Return [x, y] of the center of cell containing provided text 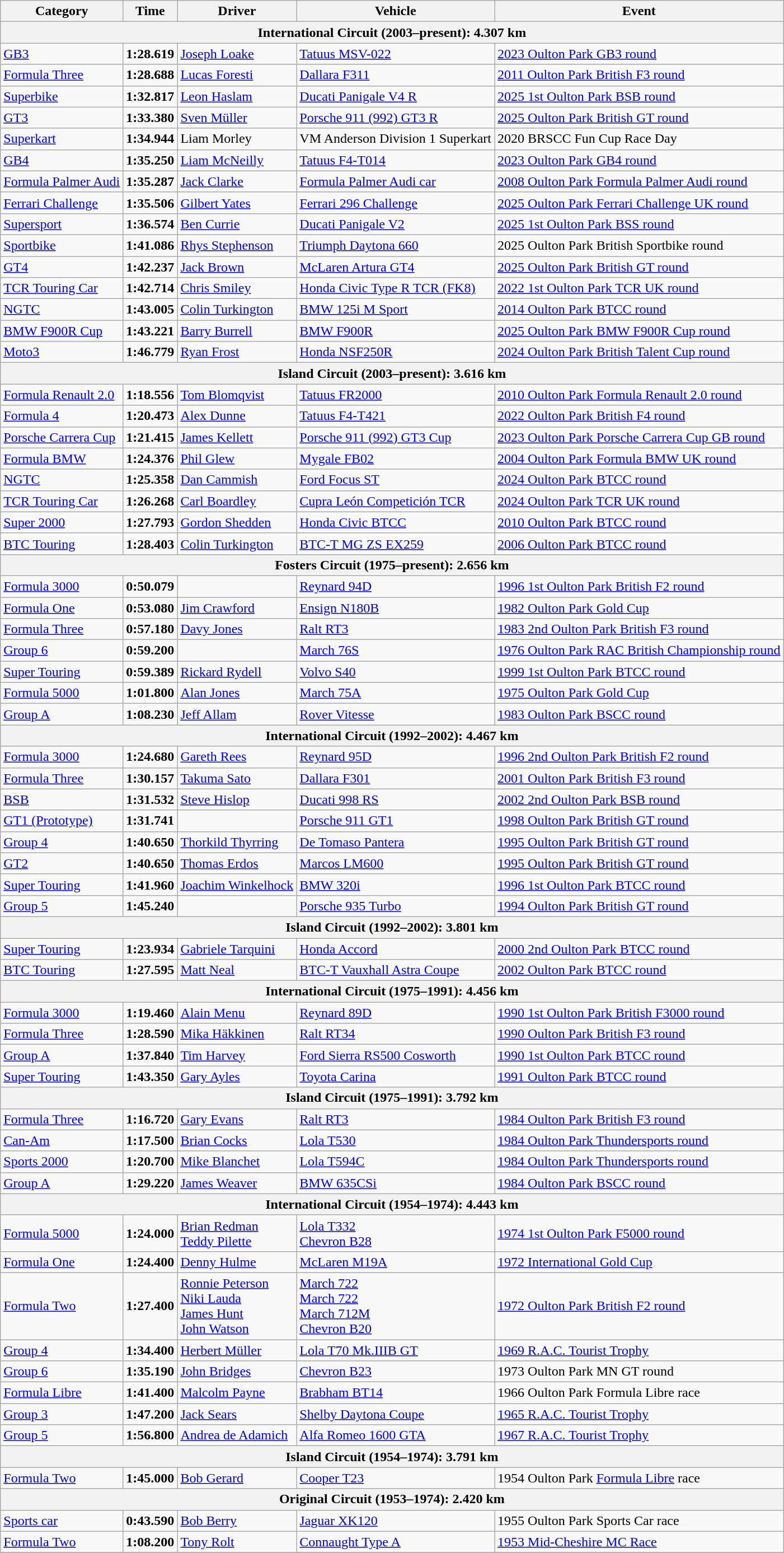
1994 Oulton Park British GT round [639, 906]
Gary Evans [237, 1119]
2023 Oulton Park GB3 round [639, 54]
2002 2nd Oulton Park BSB round [639, 799]
1991 Oulton Park BTCC round [639, 1077]
Jack Sears [237, 1414]
2002 Oulton Park BTCC round [639, 970]
Porsche Carrera Cup [62, 437]
1982 Oulton Park Gold Cup [639, 607]
2024 Oulton Park TCR UK round [639, 501]
0:50.079 [150, 586]
Ronnie PetersonNiki LaudaJames HuntJohn Watson [237, 1306]
1:27.793 [150, 522]
2023 Oulton Park GB4 round [639, 160]
BSB [62, 799]
GT3 [62, 118]
1:25.358 [150, 480]
GT1 (Prototype) [62, 821]
1998 Oulton Park British GT round [639, 821]
2020 BRSCC Fun Cup Race Day [639, 139]
International Circuit (2003–present): 4.307 km [392, 32]
BMW 125i M Sport [396, 310]
2025 Oulton Park BMW F900R Cup round [639, 331]
1:31.532 [150, 799]
2001 Oulton Park British F3 round [639, 778]
Ducati 998 RS [396, 799]
Rhys Stephenson [237, 245]
Herbert Müller [237, 1350]
2011 Oulton Park British F3 round [639, 75]
Marcos LM600 [396, 863]
Dallara F311 [396, 75]
Porsche 911 (992) GT3 Cup [396, 437]
1975 Oulton Park Gold Cup [639, 693]
1:24.400 [150, 1262]
Formula Libre [62, 1393]
0:53.080 [150, 607]
1:32.817 [150, 96]
1996 1st Oulton Park British F2 round [639, 586]
Cooper T23 [396, 1478]
1:35.506 [150, 203]
March 75A [396, 693]
2024 Oulton Park British Talent Cup round [639, 352]
Porsche 935 Turbo [396, 906]
1965 R.A.C. Tourist Trophy [639, 1414]
Porsche 911 GT1 [396, 821]
Honda Civic BTCC [396, 522]
Moto3 [62, 352]
1:27.400 [150, 1306]
Tom Blomqvist [237, 395]
1:43.005 [150, 310]
Bob Gerard [237, 1478]
Lola T70 Mk.IIIB GT [396, 1350]
Ford Sierra RS500 Cosworth [396, 1055]
1:41.960 [150, 885]
Reynard 89D [396, 1013]
1973 Oulton Park MN GT round [639, 1372]
1955 Oulton Park Sports Car race [639, 1521]
1:43.221 [150, 331]
1983 Oulton Park BSCC round [639, 714]
Formula BMW [62, 459]
Honda Civic Type R TCR (FK8) [396, 288]
Volvo S40 [396, 672]
2025 1st Oulton Park BSB round [639, 96]
Joachim Winkelhock [237, 885]
Davy Jones [237, 629]
McLaren M19A [396, 1262]
1:20.473 [150, 416]
1:28.688 [150, 75]
Porsche 911 (992) GT3 R [396, 118]
Alain Menu [237, 1013]
Barry Burrell [237, 331]
Alfa Romeo 1600 GTA [396, 1435]
Jaguar XK120 [396, 1521]
Gilbert Yates [237, 203]
Event [639, 11]
Ferrari Challenge [62, 203]
2025 1st Oulton Park BSS round [639, 224]
Tatuus F4-T421 [396, 416]
1976 Oulton Park RAC British Championship round [639, 651]
Tatuus FR2000 [396, 395]
1:34.400 [150, 1350]
International Circuit (1992–2002): 4.467 km [392, 736]
2014 Oulton Park BTCC round [639, 310]
Ralt RT34 [396, 1034]
Brian RedmanTeddy Pilette [237, 1233]
Gareth Rees [237, 757]
2008 Oulton Park Formula Palmer Audi round [639, 181]
1:42.237 [150, 267]
1:23.934 [150, 949]
BTC-T Vauxhall Astra Coupe [396, 970]
1:35.190 [150, 1372]
Cupra León Competición TCR [396, 501]
Driver [237, 11]
GB4 [62, 160]
Ensign N180B [396, 607]
1984 Oulton Park British F3 round [639, 1119]
VM Anderson Division 1 Superkart [396, 139]
Superkart [62, 139]
1969 R.A.C. Tourist Trophy [639, 1350]
Tatuus F4-T014 [396, 160]
1:33.380 [150, 118]
0:59.389 [150, 672]
Carl Boardley [237, 501]
0:43.590 [150, 1521]
Rickard Rydell [237, 672]
Chevron B23 [396, 1372]
1:16.720 [150, 1119]
1:35.287 [150, 181]
1996 2nd Oulton Park British F2 round [639, 757]
Sportbike [62, 245]
Sports 2000 [62, 1162]
1:56.800 [150, 1435]
2000 2nd Oulton Park BTCC round [639, 949]
0:59.200 [150, 651]
Liam McNeilly [237, 160]
Andrea de Adamich [237, 1435]
1:28.619 [150, 54]
Category [62, 11]
1:28.403 [150, 544]
2022 1st Oulton Park TCR UK round [639, 288]
Joseph Loake [237, 54]
Denny Hulme [237, 1262]
1:24.680 [150, 757]
1:35.250 [150, 160]
Group 3 [62, 1414]
2004 Oulton Park Formula BMW UK round [639, 459]
1:31.741 [150, 821]
1966 Oulton Park Formula Libre race [639, 1393]
1:19.460 [150, 1013]
Alex Dunne [237, 416]
0:57.180 [150, 629]
1:34.944 [150, 139]
Steve Hislop [237, 799]
1:45.000 [150, 1478]
1:36.574 [150, 224]
Lola T332Chevron B28 [396, 1233]
Supersport [62, 224]
Time [150, 11]
Ducati Panigale V2 [396, 224]
2025 Oulton Park Ferrari Challenge UK round [639, 203]
1972 International Gold Cup [639, 1262]
1967 R.A.C. Tourist Trophy [639, 1435]
Lola T594C [396, 1162]
Ryan Frost [237, 352]
Sven Müller [237, 118]
1:18.556 [150, 395]
BMW 635CSi [396, 1183]
Thorkild Thyrring [237, 842]
1983 2nd Oulton Park British F3 round [639, 629]
Sports car [62, 1521]
March 722March 722March 712MChevron B20 [396, 1306]
Bob Berry [237, 1521]
Ben Currie [237, 224]
Island Circuit (1954–1974): 3.791 km [392, 1457]
Leon Haslam [237, 96]
Thomas Erdos [237, 863]
1972 Oulton Park British F2 round [639, 1306]
GT4 [62, 267]
1:29.220 [150, 1183]
BMW 320i [396, 885]
1984 Oulton Park BSCC round [639, 1183]
Jeff Allam [237, 714]
1990 1st Oulton Park British F3000 round [639, 1013]
Can-Am [62, 1140]
McLaren Artura GT4 [396, 267]
Reynard 94D [396, 586]
Lucas Foresti [237, 75]
1:46.779 [150, 352]
International Circuit (1954–1974): 4.443 km [392, 1204]
Ducati Panigale V4 R [396, 96]
2024 Oulton Park BTCC round [639, 480]
1996 1st Oulton Park BTCC round [639, 885]
Matt Neal [237, 970]
Gordon Shedden [237, 522]
2023 Oulton Park Porsche Carrera Cup GB round [639, 437]
Super 2000 [62, 522]
Alan Jones [237, 693]
1:28.590 [150, 1034]
Tatuus MSV-022 [396, 54]
Ferrari 296 Challenge [396, 203]
1:42.714 [150, 288]
1:24.000 [150, 1233]
Superbike [62, 96]
1:26.268 [150, 501]
Honda Accord [396, 949]
BMW F900R [396, 331]
Original Circuit (1953–1974): 2.420 km [392, 1499]
Dan Cammish [237, 480]
1:08.230 [150, 714]
Mygale FB02 [396, 459]
Mike Blanchet [237, 1162]
GB3 [62, 54]
1:17.500 [150, 1140]
1990 Oulton Park British F3 round [639, 1034]
Rover Vitesse [396, 714]
1:37.840 [150, 1055]
2025 Oulton Park British Sportbike round [639, 245]
1974 1st Oulton Park F5000 round [639, 1233]
Phil Glew [237, 459]
Formula Palmer Audi [62, 181]
Gabriele Tarquini [237, 949]
1:01.800 [150, 693]
John Bridges [237, 1372]
Ford Focus ST [396, 480]
Brabham BT14 [396, 1393]
1:41.086 [150, 245]
BTC-T MG ZS EX259 [396, 544]
Malcolm Payne [237, 1393]
Tony Rolt [237, 1542]
Mika Häkkinen [237, 1034]
James Kellett [237, 437]
Gary Ayles [237, 1077]
Dallara F301 [396, 778]
1:24.376 [150, 459]
Fosters Circuit (1975–present): 2.656 km [392, 565]
Formula Renault 2.0 [62, 395]
1953 Mid-Cheshire MC Race [639, 1542]
2010 Oulton Park BTCC round [639, 522]
Formula 4 [62, 416]
International Circuit (1975–1991): 4.456 km [392, 991]
Chris Smiley [237, 288]
Shelby Daytona Coupe [396, 1414]
Tim Harvey [237, 1055]
Island Circuit (1992–2002): 3.801 km [392, 927]
Vehicle [396, 11]
Triumph Daytona 660 [396, 245]
1:20.700 [150, 1162]
1954 Oulton Park Formula Libre race [639, 1478]
1:45.240 [150, 906]
Island Circuit (1975–1991): 3.792 km [392, 1098]
1:43.350 [150, 1077]
Reynard 95D [396, 757]
March 76S [396, 651]
Lola T530 [396, 1140]
1999 1st Oulton Park BTCC round [639, 672]
2010 Oulton Park Formula Renault 2.0 round [639, 395]
Island Circuit (2003–present): 3.616 km [392, 373]
Takuma Sato [237, 778]
Formula Palmer Audi car [396, 181]
Connaught Type A [396, 1542]
1:47.200 [150, 1414]
De Tomaso Pantera [396, 842]
BMW F900R Cup [62, 331]
2022 Oulton Park British F4 round [639, 416]
2006 Oulton Park BTCC round [639, 544]
Liam Morley [237, 139]
Toyota Carina [396, 1077]
1:08.200 [150, 1542]
GT2 [62, 863]
1:30.157 [150, 778]
James Weaver [237, 1183]
1:27.595 [150, 970]
Jim Crawford [237, 607]
Jack Clarke [237, 181]
1:41.400 [150, 1393]
1:21.415 [150, 437]
1990 1st Oulton Park BTCC round [639, 1055]
Brian Cocks [237, 1140]
Honda NSF250R [396, 352]
Jack Brown [237, 267]
